Detect which cell encompasses the target text, then output its [X, Y] center coordinate. 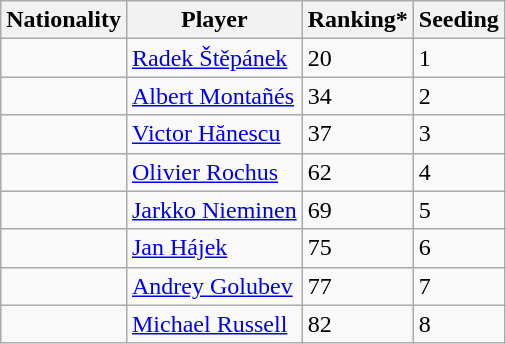
2 [458, 96]
Jan Hájek [214, 248]
20 [358, 58]
5 [458, 210]
8 [458, 324]
Ranking* [358, 20]
75 [358, 248]
Seeding [458, 20]
Michael Russell [214, 324]
Olivier Rochus [214, 172]
77 [358, 286]
3 [458, 134]
Albert Montañés [214, 96]
Andrey Golubev [214, 286]
4 [458, 172]
69 [358, 210]
Jarkko Nieminen [214, 210]
Radek Štěpánek [214, 58]
7 [458, 286]
62 [358, 172]
Player [214, 20]
34 [358, 96]
Nationality [64, 20]
6 [458, 248]
37 [358, 134]
Victor Hănescu [214, 134]
1 [458, 58]
82 [358, 324]
